Pinpoint the cell where the given text exists, returning its (x, y) midpoint coordinate. 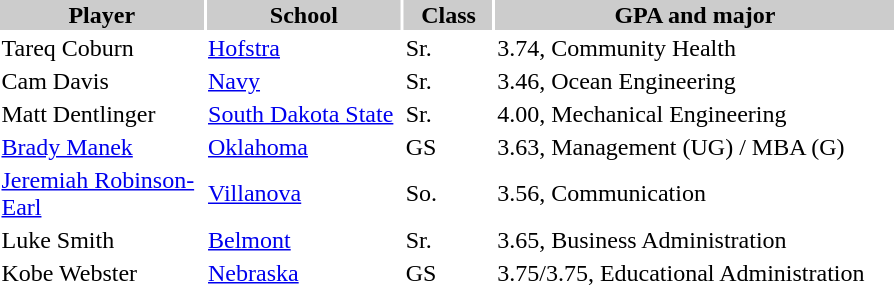
Hofstra (304, 48)
3.74, Community Health (695, 48)
3.63, Management (UG) / MBA (G) (695, 147)
Brady Manek (102, 147)
Navy (304, 81)
Player (102, 15)
3.56, Communication (695, 194)
Class (448, 15)
Tareq Coburn (102, 48)
Jeremiah Robinson-Earl (102, 194)
Belmont (304, 240)
School (304, 15)
Cam Davis (102, 81)
Matt Dentlinger (102, 114)
South Dakota State (304, 114)
Luke Smith (102, 240)
Oklahoma (304, 147)
GPA and major (695, 15)
3.65, Business Administration (695, 240)
3.46, Ocean Engineering (695, 81)
Villanova (304, 194)
4.00, Mechanical Engineering (695, 114)
So. (448, 194)
GS (448, 147)
